Scan for the cell matching the given text and deliver its [x, y] coordinate at center. 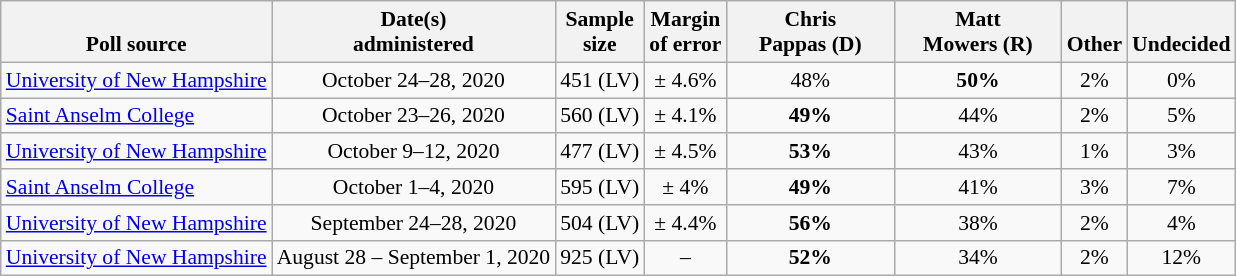
Date(s)administered [414, 32]
September 24–28, 2020 [414, 223]
7% [1181, 187]
44% [978, 116]
October 24–28, 2020 [414, 80]
52% [811, 258]
43% [978, 152]
October 23–26, 2020 [414, 116]
12% [1181, 258]
Other [1094, 32]
– [685, 258]
± 4.1% [685, 116]
October 1–4, 2020 [414, 187]
5% [1181, 116]
± 4% [685, 187]
48% [811, 80]
504 (LV) [600, 223]
38% [978, 223]
53% [811, 152]
56% [811, 223]
Poll source [136, 32]
August 28 – September 1, 2020 [414, 258]
41% [978, 187]
± 4.4% [685, 223]
0% [1181, 80]
± 4.6% [685, 80]
Undecided [1181, 32]
1% [1094, 152]
50% [978, 80]
Samplesize [600, 32]
4% [1181, 223]
34% [978, 258]
560 (LV) [600, 116]
ChrisPappas (D) [811, 32]
Marginof error [685, 32]
925 (LV) [600, 258]
477 (LV) [600, 152]
595 (LV) [600, 187]
451 (LV) [600, 80]
MattMowers (R) [978, 32]
± 4.5% [685, 152]
October 9–12, 2020 [414, 152]
